Return [x, y] of the center of cell containing provided text 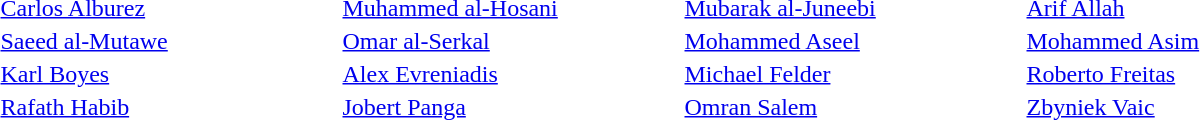
Alex Evreniadis [510, 74]
Michael Felder [852, 74]
Omar al-Serkal [510, 41]
Mohammed Aseel [852, 41]
